Find where the given text appears and provide that cell's center as (X, Y) coordinate. 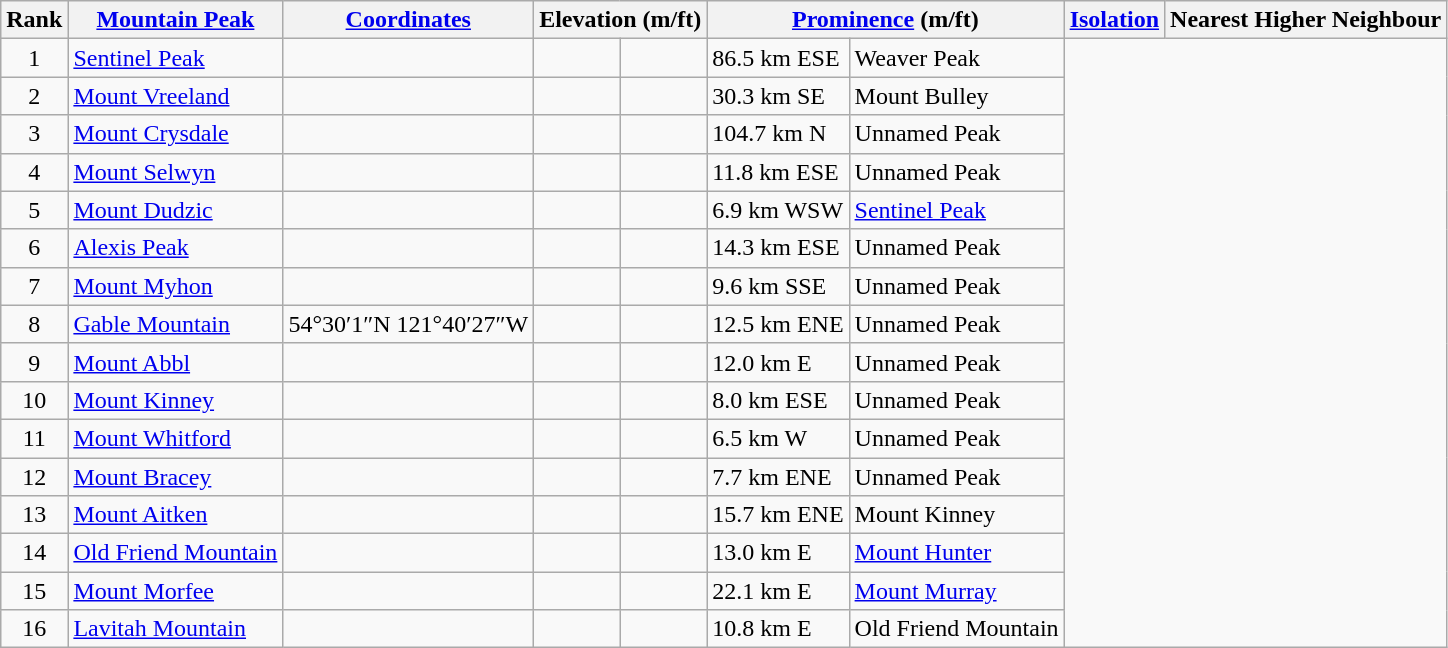
Gable Mountain (176, 324)
Mount Bracey (176, 477)
13.0 km E (778, 553)
15 (34, 591)
16 (34, 629)
86.5 km ESE (778, 58)
Mountain Peak (176, 20)
10.8 km E (778, 629)
Mount Myhon (176, 286)
12.5 km ENE (778, 324)
5 (34, 210)
13 (34, 515)
9 (34, 362)
54°30′1″N 121°40′27″W (408, 324)
9.6 km SSE (778, 286)
30.3 km SE (778, 96)
6.9 km WSW (778, 210)
3 (34, 134)
Mount Crysdale (176, 134)
Mount Hunter (956, 553)
12 (34, 477)
12.0 km E (778, 362)
104.7 km N (778, 134)
11.8 km ESE (778, 172)
Isolation (1114, 20)
4 (34, 172)
8.0 km ESE (778, 400)
Mount Abbl (176, 362)
Mount Selwyn (176, 172)
Alexis Peak (176, 248)
6.5 km W (778, 438)
Mount Murray (956, 591)
14.3 km ESE (778, 248)
22.1 km E (778, 591)
Prominence (m/ft) (886, 20)
Mount Morfee (176, 591)
15.7 km ENE (778, 515)
Mount Aitken (176, 515)
Mount Whitford (176, 438)
Nearest Higher Neighbour (1306, 20)
Elevation (m/ft) (620, 20)
Mount Bulley (956, 96)
Coordinates (408, 20)
6 (34, 248)
Mount Vreeland (176, 96)
8 (34, 324)
10 (34, 400)
Mount Dudzic (176, 210)
14 (34, 553)
2 (34, 96)
7.7 km ENE (778, 477)
11 (34, 438)
Rank (34, 20)
Lavitah Mountain (176, 629)
Weaver Peak (956, 58)
7 (34, 286)
1 (34, 58)
